Find where the given text appears and provide that cell's center as (x, y) coordinate. 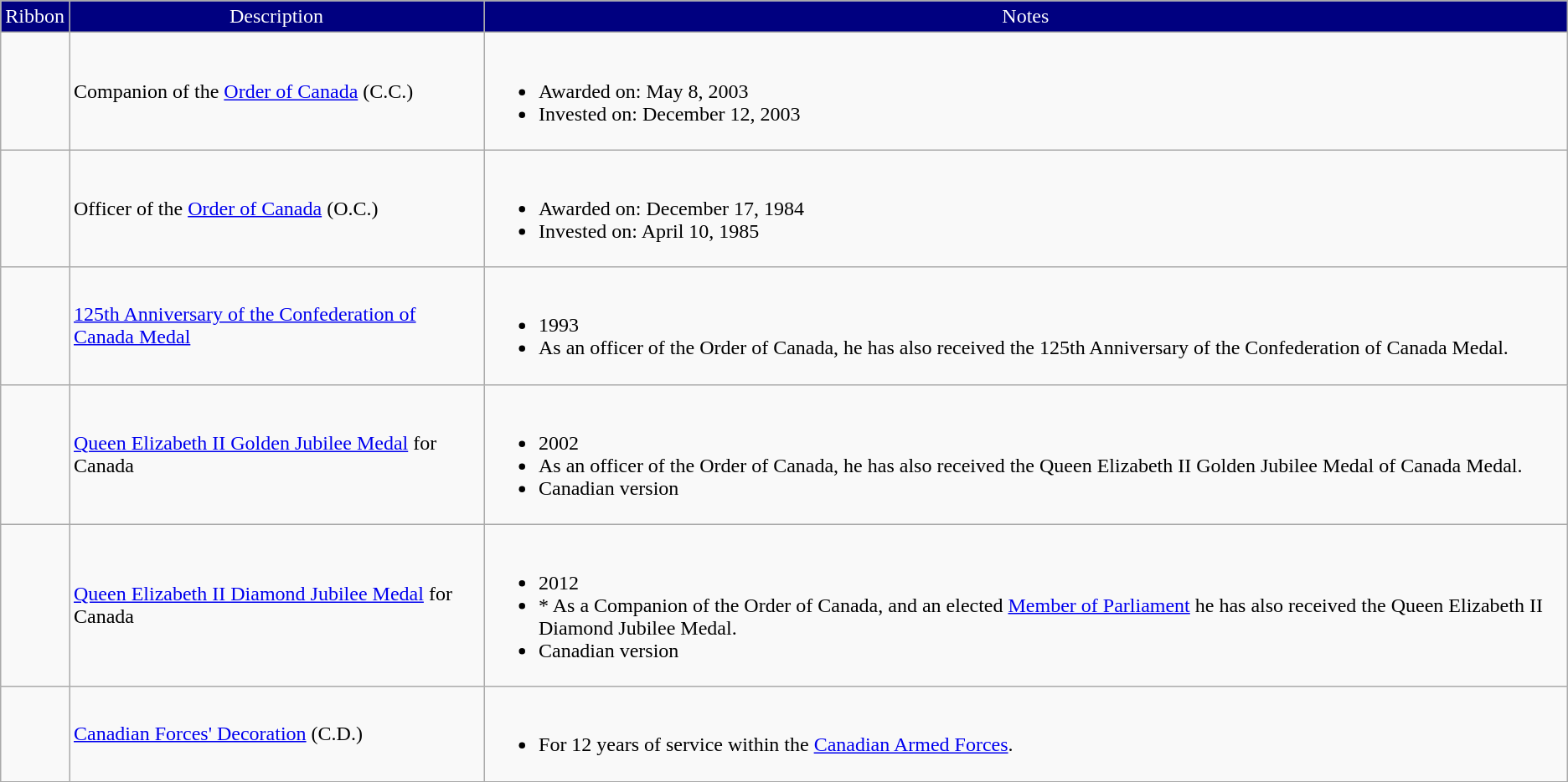
2002As an officer of the Order of Canada, he has also received the Queen Elizabeth II Golden Jubilee Medal of Canada Medal.Canadian version (1026, 454)
Officer of the Order of Canada (O.C.) (276, 208)
1993As an officer of the Order of Canada, he has also received the 125th Anniversary of the Confederation of Canada Medal. (1026, 326)
125th Anniversary of the Confederation of Canada Medal (276, 326)
Queen Elizabeth II Diamond Jubilee Medal for Canada (276, 605)
For 12 years of service within the Canadian Armed Forces. (1026, 733)
Companion of the Order of Canada (C.C.) (276, 91)
Queen Elizabeth II Golden Jubilee Medal for Canada (276, 454)
Canadian Forces' Decoration (C.D.) (276, 733)
Ribbon (35, 17)
Notes (1026, 17)
Awarded on: December 17, 1984Invested on: April 10, 1985 (1026, 208)
Description (276, 17)
Awarded on: May 8, 2003Invested on: December 12, 2003 (1026, 91)
